For the text-containing cell, return its midpoint in (x, y) coordinate format. 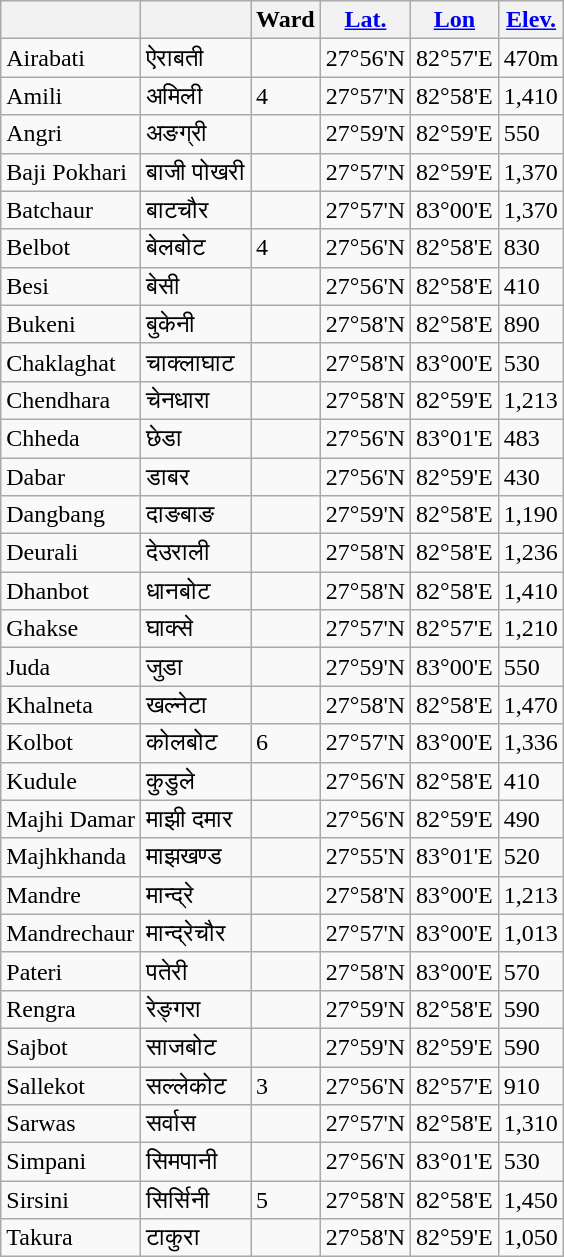
Besi (71, 286)
Kudule (71, 781)
Elev. (531, 20)
Deurali (71, 553)
रेङ्गरा (195, 1009)
मान्द्रेचौर (195, 933)
बेसी (195, 286)
1,050 (531, 1238)
Airabati (71, 58)
1,190 (531, 515)
5 (285, 1200)
Takura (71, 1238)
देउराली (195, 553)
490 (531, 819)
Mandre (71, 895)
जुडा (195, 667)
माझी दमार (195, 819)
दाङबाङ (195, 515)
छेडा (195, 438)
Angri (71, 134)
890 (531, 324)
1,450 (531, 1200)
483 (531, 438)
Rengra (71, 1009)
अङग्री (195, 134)
Chaklaghat (71, 362)
बाजी पोखरी (195, 172)
Ghakse (71, 629)
ऐराबती (195, 58)
सर्वास (195, 1124)
Sallekot (71, 1085)
470m (531, 58)
अमिली (195, 96)
Lon (455, 20)
Sarwas (71, 1124)
Juda (71, 667)
Dabar (71, 477)
6 (285, 743)
Amili (71, 96)
830 (531, 248)
1,236 (531, 553)
Majhkhanda (71, 857)
बुकेनी (195, 324)
570 (531, 971)
साजबोट (195, 1047)
1,210 (531, 629)
Khalneta (71, 705)
430 (531, 477)
1,310 (531, 1124)
बाटचौर (195, 210)
डाबर (195, 477)
Ward (285, 20)
पतेरी (195, 971)
Belbot (71, 248)
Chendhara (71, 400)
Mandrechaur (71, 933)
27°55'N (365, 857)
1,336 (531, 743)
घाक्से (195, 629)
बेलबोट (195, 248)
सल्लेकोट (195, 1085)
कुडुले (195, 781)
1,470 (531, 705)
Kolbot (71, 743)
Bukeni (71, 324)
Majhi Damar (71, 819)
माझखण्ड (195, 857)
Chheda (71, 438)
Dhanbot (71, 591)
Batchaur (71, 210)
3 (285, 1085)
Baji Pokhari (71, 172)
चाक्लाघाट (195, 362)
910 (531, 1085)
चेनधारा (195, 400)
Simpani (71, 1162)
टाकुरा (195, 1238)
Sirsini (71, 1200)
कोलबोट (195, 743)
1,013 (531, 933)
520 (531, 857)
Pateri (71, 971)
Sajbot (71, 1047)
Lat. (365, 20)
सिमपानी (195, 1162)
सिर्सिनी (195, 1200)
मान्द्रे (195, 895)
धानबोट (195, 591)
खल्नेटा (195, 705)
Dangbang (71, 515)
